Scan for the cell matching the given text and deliver its [x, y] coordinate at center. 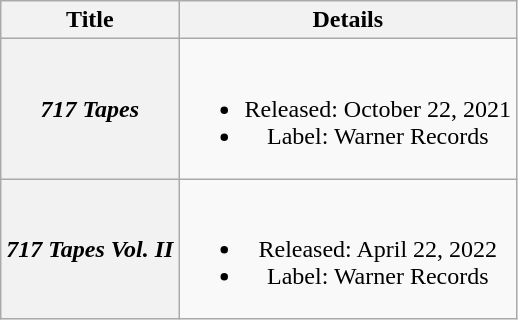
Released: October 22, 2021Label: Warner Records [348, 109]
Released: April 22, 2022Label: Warner Records [348, 249]
717 Tapes [90, 109]
Title [90, 20]
717 Tapes Vol. II [90, 249]
Details [348, 20]
